Return [X, Y] of the center of cell containing provided text 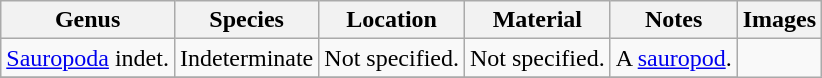
Genus [88, 20]
Images [779, 20]
A sauropod. [674, 58]
Indeterminate [246, 58]
Location [392, 20]
Sauropoda indet. [88, 58]
Notes [674, 20]
Species [246, 20]
Material [537, 20]
